Pinpoint the cell where the given text exists, returning its [x, y] midpoint coordinate. 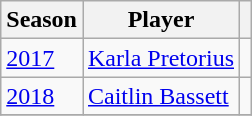
Player [160, 20]
2018 [42, 96]
Karla Pretorius [160, 58]
Season [42, 20]
Caitlin Bassett [160, 96]
2017 [42, 58]
